From the cell containing the given text, extract its center point as [x, y] coordinate. 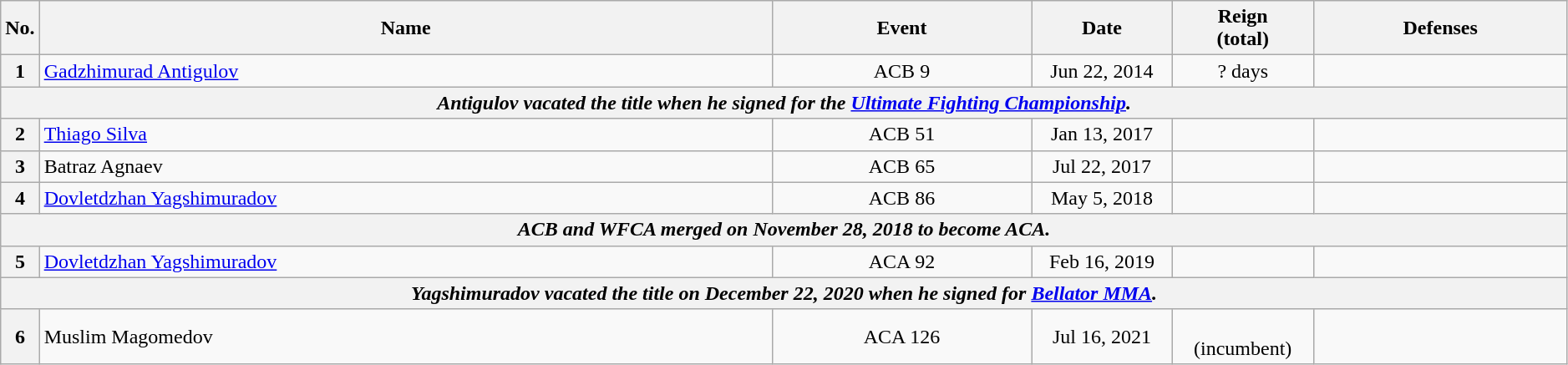
2 [20, 134]
4 [20, 198]
1 [20, 71]
Jul 16, 2021 [1103, 336]
Defenses [1440, 28]
ACB and WFCA merged on November 28, 2018 to become ACA. [784, 230]
ACB 86 [901, 198]
Event [901, 28]
Jun 22, 2014 [1103, 71]
Jul 22, 2017 [1103, 166]
6 [20, 336]
ACA 92 [901, 261]
ACB 65 [901, 166]
Name [406, 28]
Muslim Magomedov [406, 336]
? days [1243, 71]
Reign(total) [1243, 28]
Antigulov vacated the title when he signed for the Ultimate Fighting Championship. [784, 103]
No. [20, 28]
Jan 13, 2017 [1103, 134]
Yagshimuradov vacated the title on December 22, 2020 when he signed for Bellator MMA. [784, 293]
Feb 16, 2019 [1103, 261]
Gadzhimurad Antigulov [406, 71]
Batraz Agnaev [406, 166]
(incumbent) [1243, 336]
ACB 51 [901, 134]
5 [20, 261]
ACA 126 [901, 336]
ACB 9 [901, 71]
Date [1103, 28]
May 5, 2018 [1103, 198]
3 [20, 166]
Thiago Silva [406, 134]
